Search for the cell housing the specified text and yield its [X, Y] center coordinate. 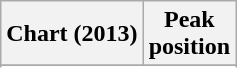
Peakposition [189, 34]
Chart (2013) [72, 34]
